Locate the cell with the specified text and output its (x, y) center coordinate. 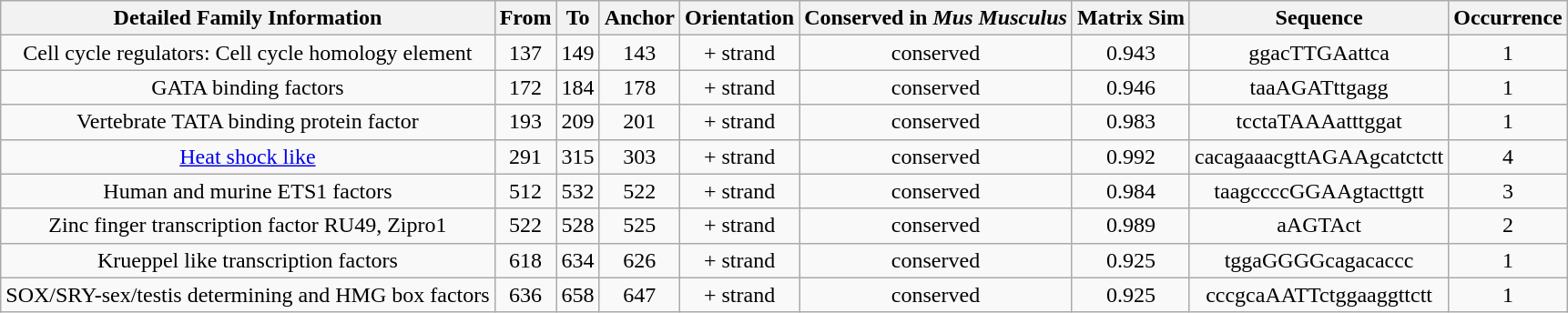
634 (577, 260)
To (577, 18)
Matrix Sim (1131, 18)
Anchor (639, 18)
303 (639, 156)
143 (639, 53)
Conserved in Mus Musculus (936, 18)
184 (577, 87)
taaAGATttgagg (1319, 87)
172 (525, 87)
From (525, 18)
SOX/SRY-sex/testis determining and HMG box factors (248, 295)
178 (639, 87)
315 (577, 156)
taagccccGGAAgtacttgtt (1319, 191)
aAGTAct (1319, 226)
Sequence (1319, 18)
3 (1508, 191)
tcctaTAAAatttggat (1319, 122)
tggaGGGGcagacaccc (1319, 260)
Orientation (739, 18)
0.946 (1131, 87)
Krueppel like transcription factors (248, 260)
532 (577, 191)
0.984 (1131, 191)
525 (639, 226)
Heat shock like (248, 156)
Detailed Family Information (248, 18)
Occurrence (1508, 18)
0.989 (1131, 226)
2 (1508, 226)
Cell cycle regulators: Cell cycle homology element (248, 53)
4 (1508, 156)
149 (577, 53)
201 (639, 122)
512 (525, 191)
ggacTTGAattca (1319, 53)
618 (525, 260)
cccgcaAATTctggaaggttctt (1319, 295)
193 (525, 122)
291 (525, 156)
626 (639, 260)
528 (577, 226)
0.983 (1131, 122)
Zinc finger transcription factor RU49, Zipro1 (248, 226)
0.943 (1131, 53)
658 (577, 295)
647 (639, 295)
636 (525, 295)
Vertebrate TATA binding protein factor (248, 122)
0.992 (1131, 156)
209 (577, 122)
Human and murine ETS1 factors (248, 191)
137 (525, 53)
GATA binding factors (248, 87)
cacagaaacgttAGAAgcatctctt (1319, 156)
